Provide the (x, y) coordinate of the cell's center where the given text is located.  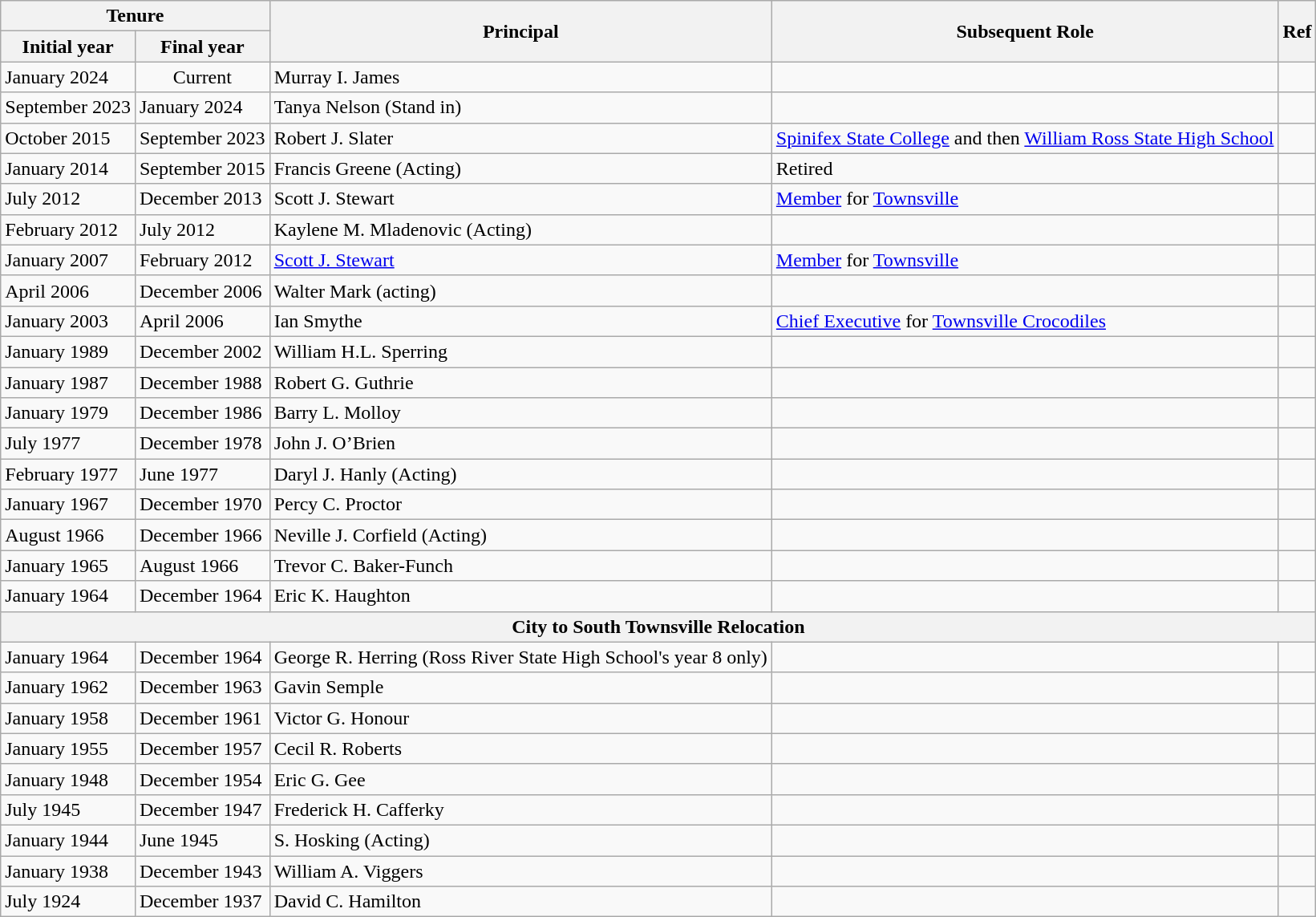
Murray I. James (520, 77)
January 1944 (68, 840)
John J. O’Brien (520, 444)
January 1979 (68, 413)
City to South Townsville Relocation (658, 627)
October 2015 (68, 138)
Robert J. Slater (520, 138)
Tenure (135, 16)
December 1978 (202, 444)
January 1938 (68, 870)
January 1948 (68, 779)
Cecil R. Roberts (520, 749)
Eric G. Gee (520, 779)
December 1961 (202, 718)
December 1947 (202, 809)
Chief Executive for Townsville Crocodiles (1025, 321)
George R. Herring (Ross River State High School's year 8 only) (520, 657)
Barry L. Molloy (520, 413)
January 1955 (68, 749)
July 1945 (68, 809)
Ian Smythe (520, 321)
July 1924 (68, 902)
William H.L. Sperring (520, 351)
July 1977 (68, 444)
Tanya Nelson (Stand in) (520, 108)
December 1943 (202, 870)
Final year (202, 47)
June 1977 (202, 474)
Kaylene M. Mladenovic (Acting) (520, 229)
December 2006 (202, 290)
January 1962 (68, 688)
December 2013 (202, 199)
Robert G. Guthrie (520, 383)
January 2007 (68, 260)
January 1965 (68, 566)
January 2003 (68, 321)
William A. Viggers (520, 870)
December 2002 (202, 351)
December 1970 (202, 505)
Eric K. Haughton (520, 596)
January 2014 (68, 168)
Spinifex State College and then William Ross State High School (1025, 138)
June 1945 (202, 840)
December 1957 (202, 749)
Initial year (68, 47)
David C. Hamilton (520, 902)
December 1986 (202, 413)
Current (202, 77)
Francis Greene (Acting) (520, 168)
December 1966 (202, 535)
S. Hosking (Acting) (520, 840)
Subsequent Role (1025, 31)
Retired (1025, 168)
Ref (1298, 31)
Daryl J. Hanly (Acting) (520, 474)
Trevor C. Baker-Funch (520, 566)
Frederick H. Cafferky (520, 809)
September 2015 (202, 168)
Walter Mark (acting) (520, 290)
January 1967 (68, 505)
December 1937 (202, 902)
January 1989 (68, 351)
January 1958 (68, 718)
December 1963 (202, 688)
Neville J. Corfield (Acting) (520, 535)
Victor G. Honour (520, 718)
January 1987 (68, 383)
December 1988 (202, 383)
December 1954 (202, 779)
February 1977 (68, 474)
Percy C. Proctor (520, 505)
Gavin Semple (520, 688)
Principal (520, 31)
